Pinpoint the cell where the given text exists, returning its (X, Y) midpoint coordinate. 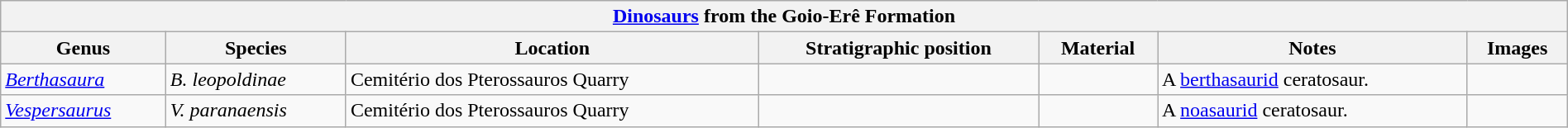
Genus (84, 48)
Images (1517, 48)
A berthasaurid ceratosaur. (1312, 79)
Vespersaurus (84, 111)
Dinosaurs from the Goio-Erê Formation (784, 17)
Stratigraphic position (898, 48)
Notes (1312, 48)
Species (256, 48)
Berthasaura (84, 79)
B. leopoldinae (256, 79)
V. paranaensis (256, 111)
Material (1098, 48)
A noasaurid ceratosaur. (1312, 111)
Location (552, 48)
